Determine the (x, y) coordinate at the center of the cell enclosing the given text.  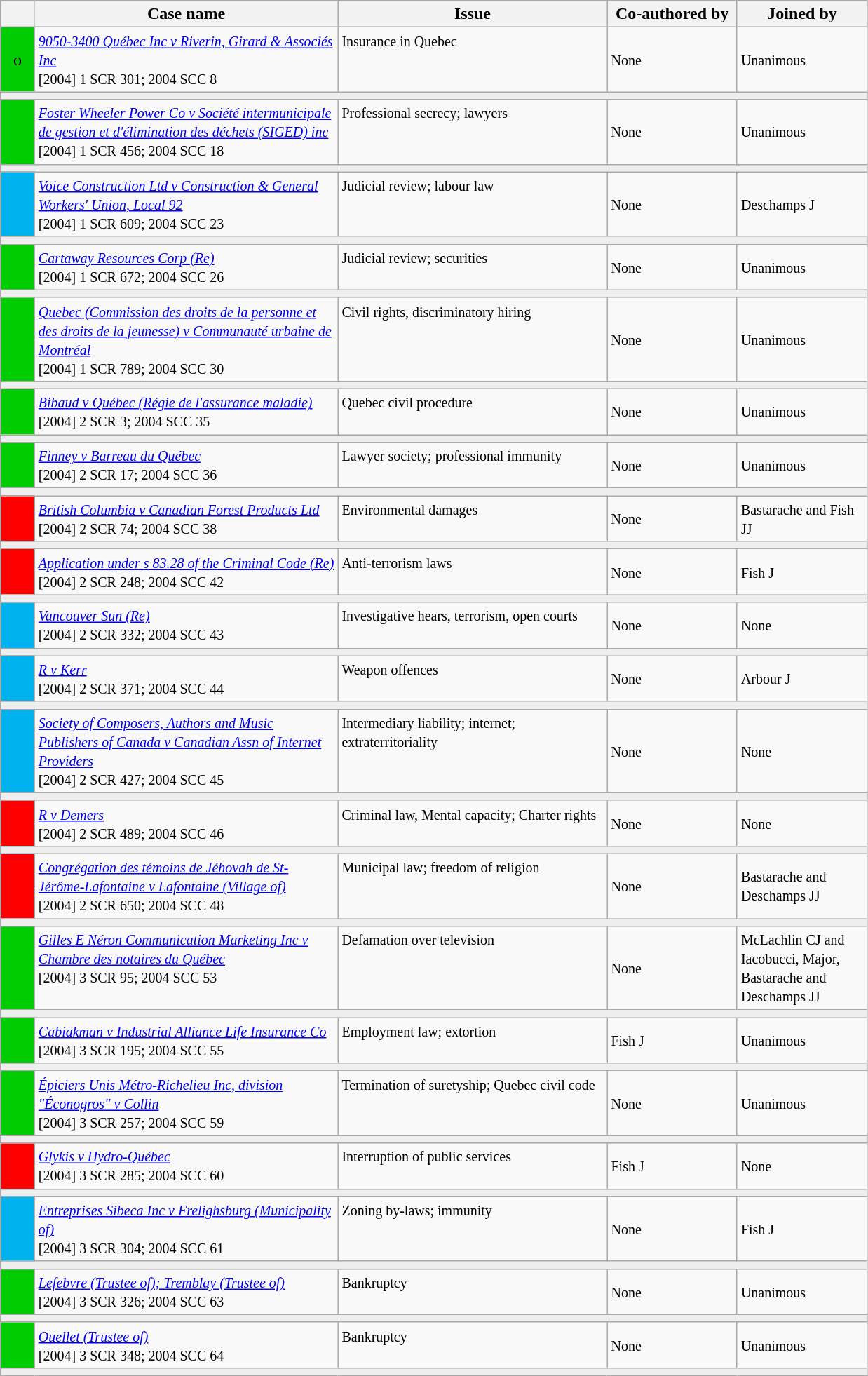
Bastarache and Deschamps JJ (802, 886)
Joined by (802, 14)
Insurance in Quebec (473, 60)
British Columbia v Canadian Forest Products Ltd [2004] 2 SCR 74; 2004 SCC 38 (187, 519)
R v Kerr [2004] 2 SCR 371; 2004 SCC 44 (187, 679)
Case name (187, 14)
Congrégation des témoins de Jéhovah de St-Jérôme-Lafontaine v Lafontaine (Village of) [2004] 2 SCR 650; 2004 SCC 48 (187, 886)
Professional secrecy; lawyers (473, 132)
Foster Wheeler Power Co v Société intermunicipale de gestion et d'élimination des déchets (SIGED) inc[2004] 1 SCR 456; 2004 SCC 18 (187, 132)
Society of Composers, Authors and Music Publishers of Canada v Canadian Assn of Internet Providers [2004] 2 SCR 427; 2004 SCC 45 (187, 750)
R v Demers [2004] 2 SCR 489; 2004 SCC 46 (187, 823)
Environmental damages (473, 519)
Quebec civil procedure (473, 411)
Finney v Barreau du Québec[2004] 2 SCR 17; 2004 SCC 36 (187, 466)
Quebec (Commission des droits de la personne et des droits de la jeunesse) v Communauté urbaine de Montréal [2004] 1 SCR 789; 2004 SCC 30 (187, 339)
o (18, 60)
Gilles E Néron Communication Marketing Inc v Chambre des notaires du Québec [2004] 3 SCR 95; 2004 SCC 53 (187, 968)
9050-3400 Québec Inc v Riverin, Girard & Associés Inc [2004] 1 SCR 301; 2004 SCC 8 (187, 60)
Issue (473, 14)
Judicial review; labour law (473, 204)
Voice Construction Ltd v Construction & General Workers' Union, Local 92 [2004] 1 SCR 609; 2004 SCC 23 (187, 204)
Vancouver Sun (Re) [2004] 2 SCR 332; 2004 SCC 43 (187, 626)
Lawyer society; professional immunity (473, 466)
Épiciers Unis Métro-Richelieu Inc, division "Éconogros" v Collin [2004] 3 SCR 257; 2004 SCC 59 (187, 1103)
McLachlin CJ and Iacobucci, Major, Bastarache and Deschamps JJ (802, 968)
Cartaway Resources Corp (Re) [2004] 1 SCR 672; 2004 SCC 26 (187, 267)
Interruption of public services (473, 1166)
Zoning by-laws; immunity (473, 1229)
Application under s 83.28 of the Criminal Code (Re) [2004] 2 SCR 248; 2004 SCC 42 (187, 572)
Anti-terrorism laws (473, 572)
Judicial review; securities (473, 267)
Deschamps J (802, 204)
Employment law; extortion (473, 1041)
Defamation over television (473, 968)
Investigative hears, terrorism, open courts (473, 626)
Glykis v Hydro-Québec [2004] 3 SCR 285; 2004 SCC 60 (187, 1166)
Ouellet (Trustee of) [2004] 3 SCR 348; 2004 SCC 64 (187, 1345)
Criminal law, Mental capacity; Charter rights (473, 823)
Cabiakman v Industrial Alliance Life Insurance Co [2004] 3 SCR 195; 2004 SCC 55 (187, 1041)
Entreprises Sibeca Inc v Frelighsburg (Municipality of) [2004] 3 SCR 304; 2004 SCC 61 (187, 1229)
Termination of suretyship; Quebec civil code (473, 1103)
Co-authored by (672, 14)
Intermediary liability; internet; extraterritoriality (473, 750)
Bibaud v Québec (Régie de l'assurance maladie) [2004] 2 SCR 3; 2004 SCC 35 (187, 411)
Arbour J (802, 679)
Weapon offences (473, 679)
Bastarache and Fish JJ (802, 519)
Municipal law; freedom of religion (473, 886)
Civil rights, discriminatory hiring (473, 339)
Lefebvre (Trustee of); Tremblay (Trustee of) [2004] 3 SCR 326; 2004 SCC 63 (187, 1292)
